Detect which cell encompasses the target text, then output its [x, y] center coordinate. 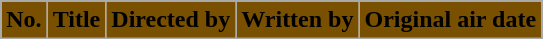
Original air date [450, 20]
Directed by [171, 20]
Title [76, 20]
Written by [298, 20]
No. [24, 20]
